Extract the (x, y) coordinate from the center of the cell holding the provided text.  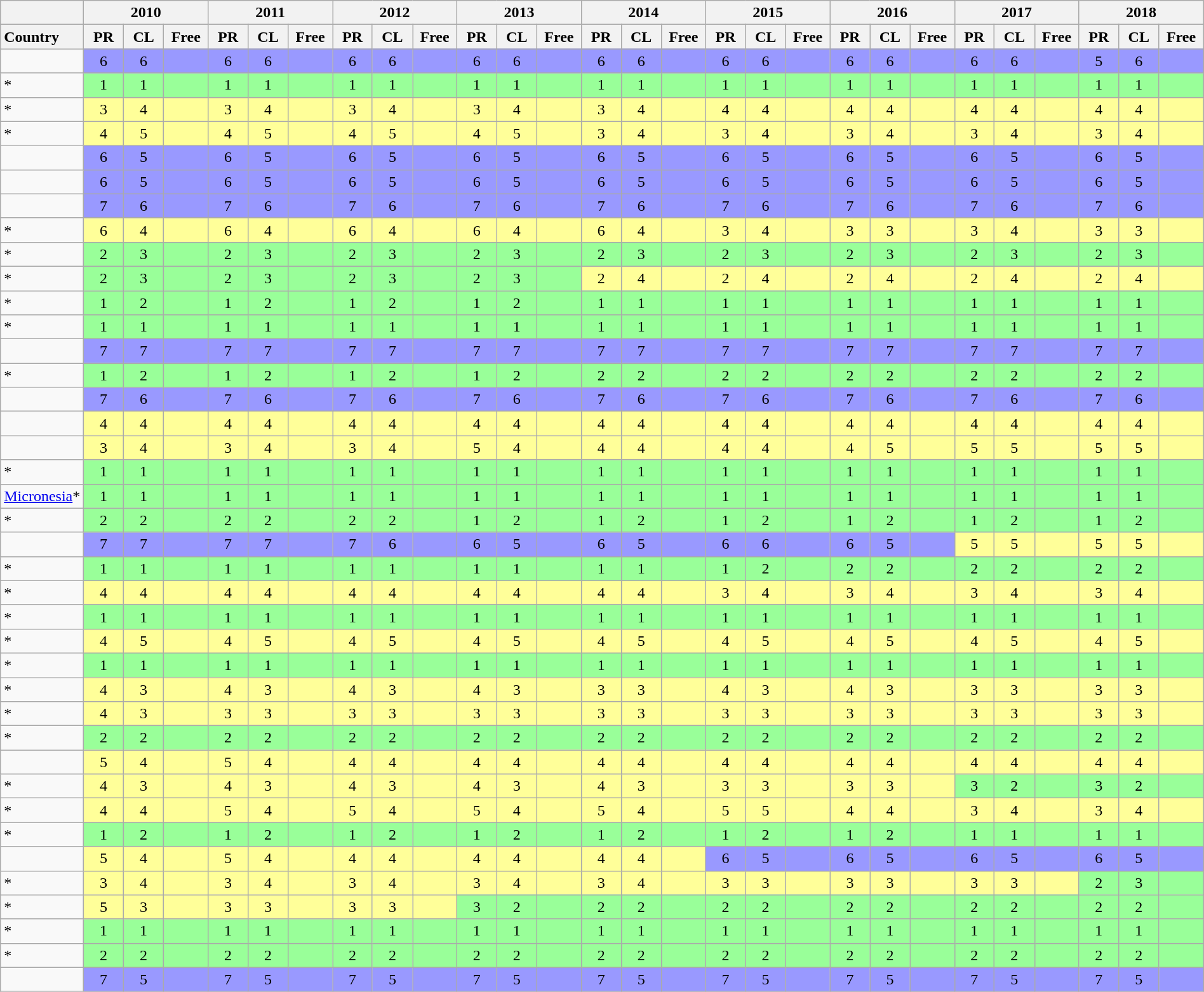
Micronesia* (42, 496)
2012 (395, 13)
2016 (892, 13)
2011 (271, 13)
2014 (643, 13)
2018 (1141, 13)
2010 (146, 13)
Country (42, 37)
2015 (768, 13)
2017 (1017, 13)
2013 (519, 13)
